Locate the cell with the specified text and output its (X, Y) center coordinate. 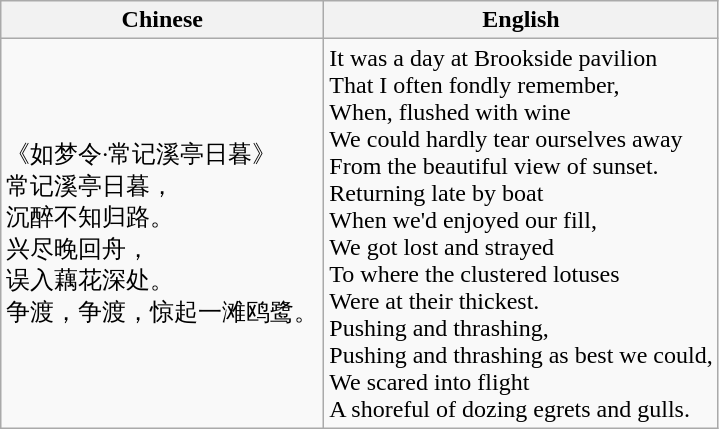
《如梦令·常记溪亭日暮》常记溪亭日暮，沉醉不知归路。兴尽晚回舟，误入藕花深处。争渡，争渡，惊起一滩鸥鹭。 (162, 234)
English (521, 20)
Chinese (162, 20)
